Identify which cell holds the provided text, then report its (x, y) central coordinate. 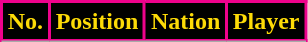
Position (96, 22)
No. (26, 22)
Nation (186, 22)
Player (266, 22)
